Extract the (X, Y) coordinate from the center of the cell holding the provided text.  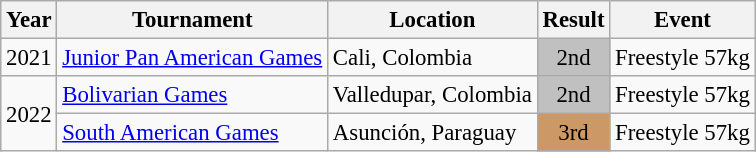
Junior Pan American Games (192, 58)
Year (29, 20)
3rd (574, 133)
2022 (29, 114)
Tournament (192, 20)
South American Games (192, 133)
2021 (29, 58)
Valledupar, Colombia (433, 95)
Result (574, 20)
Cali, Colombia (433, 58)
Bolivarian Games (192, 95)
Event (682, 20)
Asunción, Paraguay (433, 133)
Location (433, 20)
